From the cell containing the given text, extract its center point as [X, Y] coordinate. 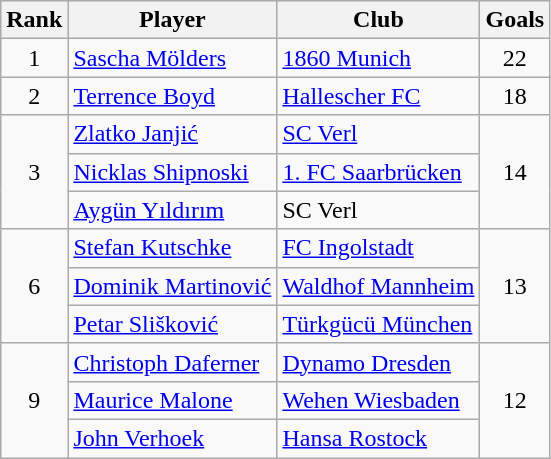
John Verhoek [172, 438]
13 [515, 286]
Club [378, 20]
Hallescher FC [378, 96]
Wehen Wiesbaden [378, 400]
2 [34, 96]
Hansa Rostock [378, 438]
Maurice Malone [172, 400]
Zlatko Janjić [172, 134]
Dynamo Dresden [378, 362]
Petar Slišković [172, 324]
Terrence Boyd [172, 96]
14 [515, 172]
FC Ingolstadt [378, 248]
12 [515, 400]
22 [515, 58]
9 [34, 400]
Stefan Kutschke [172, 248]
18 [515, 96]
Aygün Yıldırım [172, 210]
6 [34, 286]
Nicklas Shipnoski [172, 172]
Waldhof Mannheim [378, 286]
Sascha Mölders [172, 58]
1860 Munich [378, 58]
Türkgücü München [378, 324]
3 [34, 172]
1. FC Saarbrücken [378, 172]
Dominik Martinović [172, 286]
Christoph Daferner [172, 362]
Rank [34, 20]
Goals [515, 20]
Player [172, 20]
1 [34, 58]
